Return (x, y) of the center of cell containing provided text 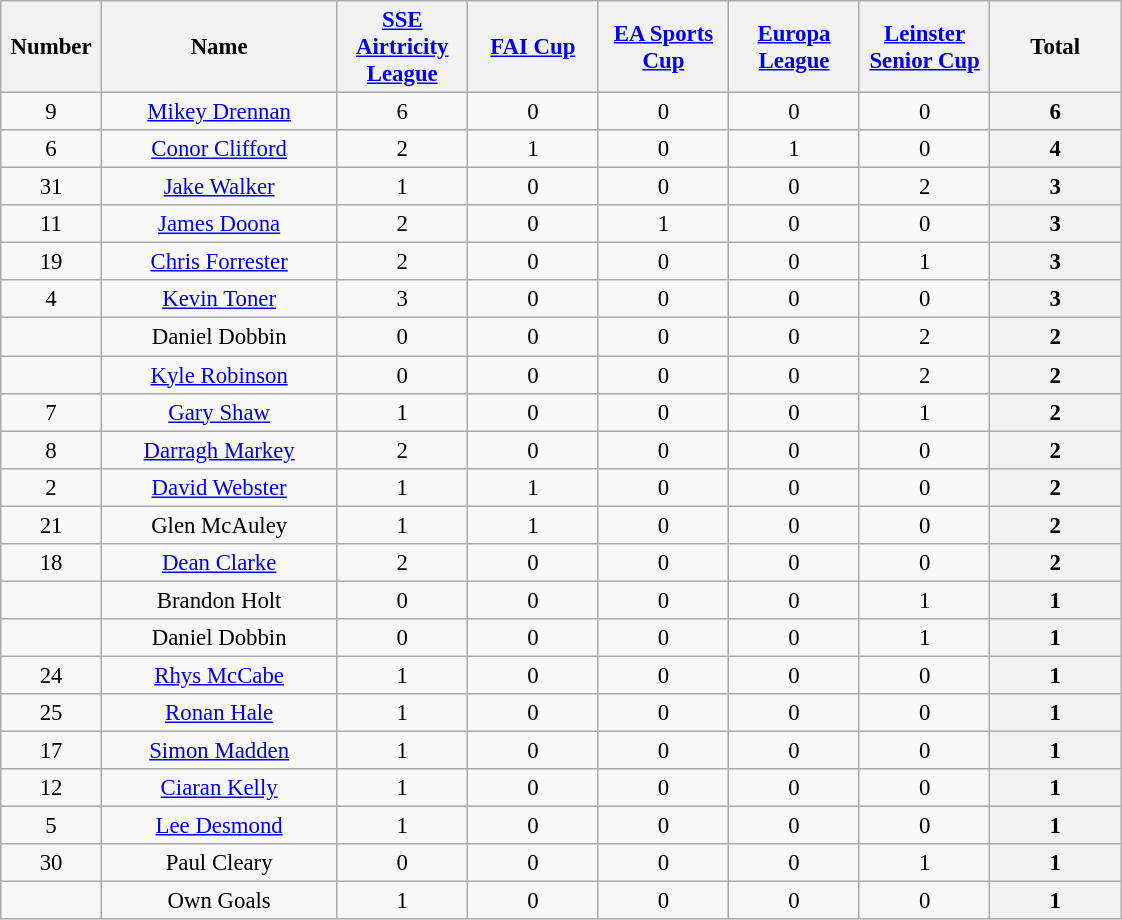
Number (52, 47)
Leinster Senior Cup (924, 47)
Lee Desmond (219, 826)
Gary Shaw (219, 412)
5 (52, 826)
James Doona (219, 224)
Simon Madden (219, 751)
Chris Forrester (219, 262)
18 (52, 563)
SSE Airtricity League (402, 47)
FAI Cup (534, 47)
Rhys McCabe (219, 675)
Glen McAuley (219, 525)
Ciaran Kelly (219, 788)
21 (52, 525)
Dean Clarke (219, 563)
Ronan Hale (219, 713)
31 (52, 187)
Mikey Drennan (219, 112)
17 (52, 751)
19 (52, 262)
Darragh Markey (219, 450)
Conor Clifford (219, 149)
Own Goals (219, 901)
Name (219, 47)
25 (52, 713)
Kyle Robinson (219, 375)
7 (52, 412)
Kevin Toner (219, 299)
Brandon Holt (219, 600)
Europa League (794, 47)
8 (52, 450)
EA Sports Cup (664, 47)
Total (1056, 47)
David Webster (219, 487)
Paul Cleary (219, 863)
Jake Walker (219, 187)
12 (52, 788)
11 (52, 224)
24 (52, 675)
9 (52, 112)
30 (52, 863)
